Determine the (x, y) coordinate at the center of the cell enclosing the given text.  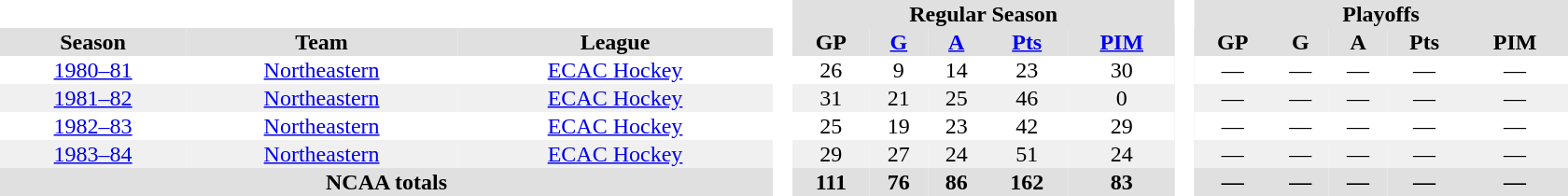
1980–81 (93, 70)
1983–84 (93, 154)
14 (957, 70)
21 (899, 98)
162 (1027, 182)
Playoffs (1381, 14)
0 (1122, 98)
27 (899, 154)
30 (1122, 70)
19 (899, 126)
1982–83 (93, 126)
51 (1027, 154)
Team (321, 42)
26 (831, 70)
Season (93, 42)
1981–82 (93, 98)
9 (899, 70)
76 (899, 182)
83 (1122, 182)
League (615, 42)
111 (831, 182)
42 (1027, 126)
46 (1027, 98)
NCAA totals (386, 182)
Regular Season (984, 14)
31 (831, 98)
86 (957, 182)
